Return [x, y] of the center of cell containing provided text 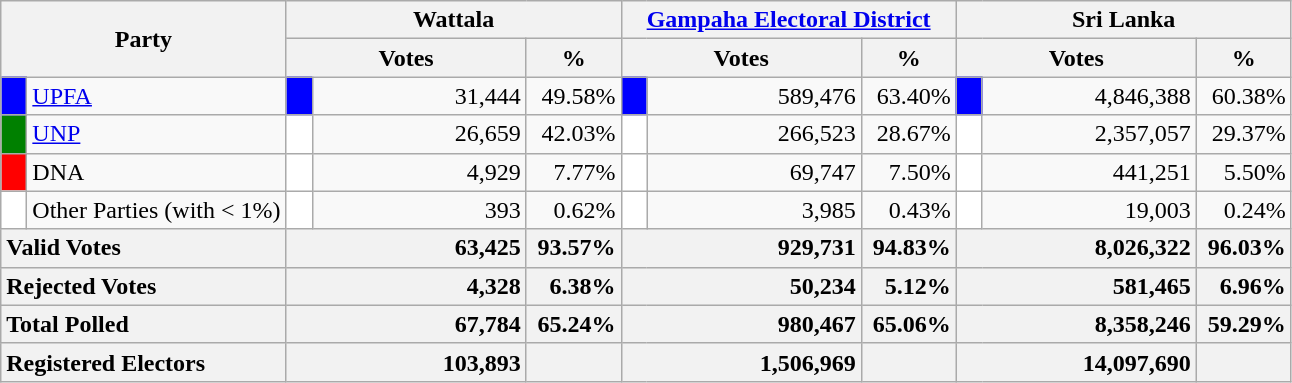
929,731 [741, 248]
59.29% [1244, 324]
5.12% [908, 286]
28.67% [908, 134]
65.06% [908, 324]
589,476 [754, 96]
65.24% [574, 324]
Rejected Votes [144, 286]
5.50% [1244, 172]
393 [419, 210]
103,893 [406, 362]
19,003 [1089, 210]
Sri Lanka [1124, 20]
581,465 [1076, 286]
69,747 [754, 172]
441,251 [1089, 172]
4,929 [419, 172]
UPFA [156, 96]
Gampaha Electoral District [788, 20]
67,784 [406, 324]
0.24% [1244, 210]
42.03% [574, 134]
31,444 [419, 96]
6.96% [1244, 286]
Registered Electors [144, 362]
7.50% [908, 172]
6.38% [574, 286]
7.77% [574, 172]
Valid Votes [144, 248]
96.03% [1244, 248]
2,357,057 [1089, 134]
0.62% [574, 210]
980,467 [741, 324]
29.37% [1244, 134]
93.57% [574, 248]
63,425 [406, 248]
266,523 [754, 134]
8,026,322 [1076, 248]
26,659 [419, 134]
Wattala [454, 20]
UNP [156, 134]
60.38% [1244, 96]
DNA [156, 172]
94.83% [908, 248]
Party [144, 39]
8,358,246 [1076, 324]
1,506,969 [741, 362]
49.58% [574, 96]
63.40% [908, 96]
Total Polled [144, 324]
0.43% [908, 210]
4,328 [406, 286]
50,234 [741, 286]
4,846,388 [1089, 96]
14,097,690 [1076, 362]
Other Parties (with < 1%) [156, 210]
3,985 [754, 210]
